Capture the cell that displays the provided text and extract its (x, y) central coordinate. 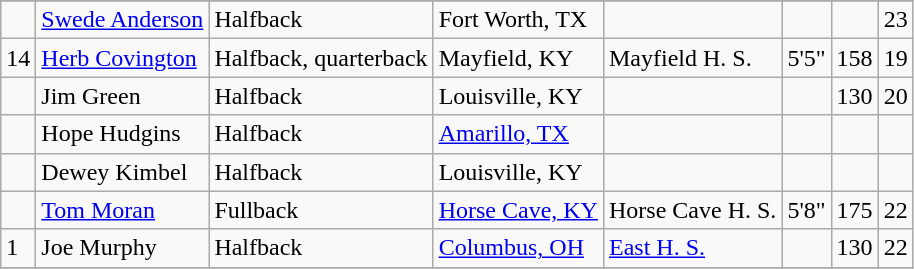
Columbus, OH (518, 248)
19 (896, 58)
Hope Hudgins (122, 134)
Amarillo, TX (518, 134)
23 (896, 20)
1 (18, 248)
5'5" (806, 58)
20 (896, 96)
5'8" (806, 210)
14 (18, 58)
Halfback, quarterback (321, 58)
Horse Cave, KY (518, 210)
Mayfield, KY (518, 58)
Herb Covington (122, 58)
175 (854, 210)
Fullback (321, 210)
Horse Cave H. S. (692, 210)
Fort Worth, TX (518, 20)
Tom Moran (122, 210)
East H. S. (692, 248)
Joe Murphy (122, 248)
158 (854, 58)
Swede Anderson (122, 20)
Dewey Kimbel (122, 172)
Jim Green (122, 96)
Mayfield H. S. (692, 58)
